Output the (X, Y) coordinate of the center of the cell containing the given text.  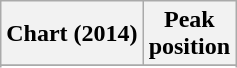
Peakposition (189, 34)
Chart (2014) (72, 34)
